Pinpoint the cell where the given text exists, returning its (x, y) midpoint coordinate. 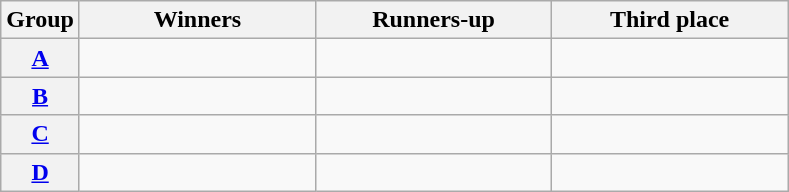
D (40, 172)
A (40, 58)
Winners (197, 20)
Group (40, 20)
Third place (670, 20)
Runners-up (433, 20)
B (40, 96)
C (40, 134)
